Provide the [x, y] coordinate of the cell's center where the given text is located.  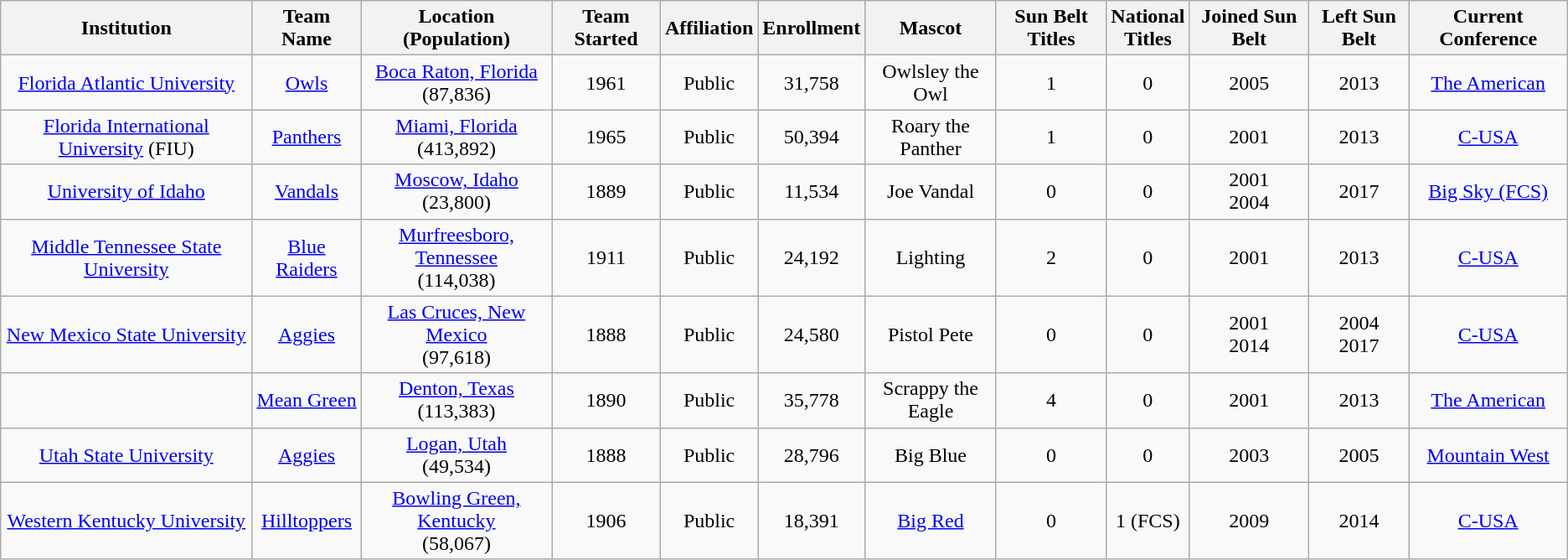
Murfreesboro, Tennessee(114,038) [456, 257]
Logan, Utah(49,534) [456, 454]
1965 [606, 137]
28,796 [812, 454]
Team Started [606, 29]
Current Conference [1488, 29]
Big Blue [931, 454]
Owlsley the Owl [931, 82]
24,580 [812, 334]
1889 [606, 191]
2 [1051, 257]
New Mexico State University [126, 334]
50,394 [812, 137]
Sun Belt Titles [1051, 29]
Big Red [931, 521]
NationalTitles [1148, 29]
Joined Sun Belt [1250, 29]
Joe Vandal [931, 191]
Florida Atlantic University [126, 82]
Western Kentucky University [126, 521]
Moscow, Idaho(23,800) [456, 191]
Blue Raiders [307, 257]
Owls [307, 82]
20042017 [1359, 334]
Roary the Panther [931, 137]
Mean Green [307, 401]
Middle Tennessee State University [126, 257]
1911 [606, 257]
18,391 [812, 521]
4 [1051, 401]
Institution [126, 29]
1906 [606, 521]
1961 [606, 82]
2009 [1250, 521]
Big Sky (FCS) [1488, 191]
24,192 [812, 257]
11,534 [812, 191]
2014 [1359, 521]
Enrollment [812, 29]
Boca Raton, Florida(87,836) [456, 82]
31,758 [812, 82]
1890 [606, 401]
1 (FCS) [1148, 521]
Team Name [307, 29]
Scrappy the Eagle [931, 401]
Bowling Green, Kentucky(58,067) [456, 521]
Hilltoppers [307, 521]
20012014 [1250, 334]
University of Idaho [126, 191]
Miami, Florida(413,892) [456, 137]
20012004 [1250, 191]
Mountain West [1488, 454]
Panthers [307, 137]
Vandals [307, 191]
Florida International University (FIU) [126, 137]
Las Cruces, New Mexico(97,618) [456, 334]
Lighting [931, 257]
Denton, Texas(113,383) [456, 401]
Left Sun Belt [1359, 29]
35,778 [812, 401]
Pistol Pete [931, 334]
Mascot [931, 29]
Location(Population) [456, 29]
Utah State University [126, 454]
2017 [1359, 191]
2003 [1250, 454]
Affiliation [709, 29]
